Pinpoint the cell where the given text exists, returning its (x, y) midpoint coordinate. 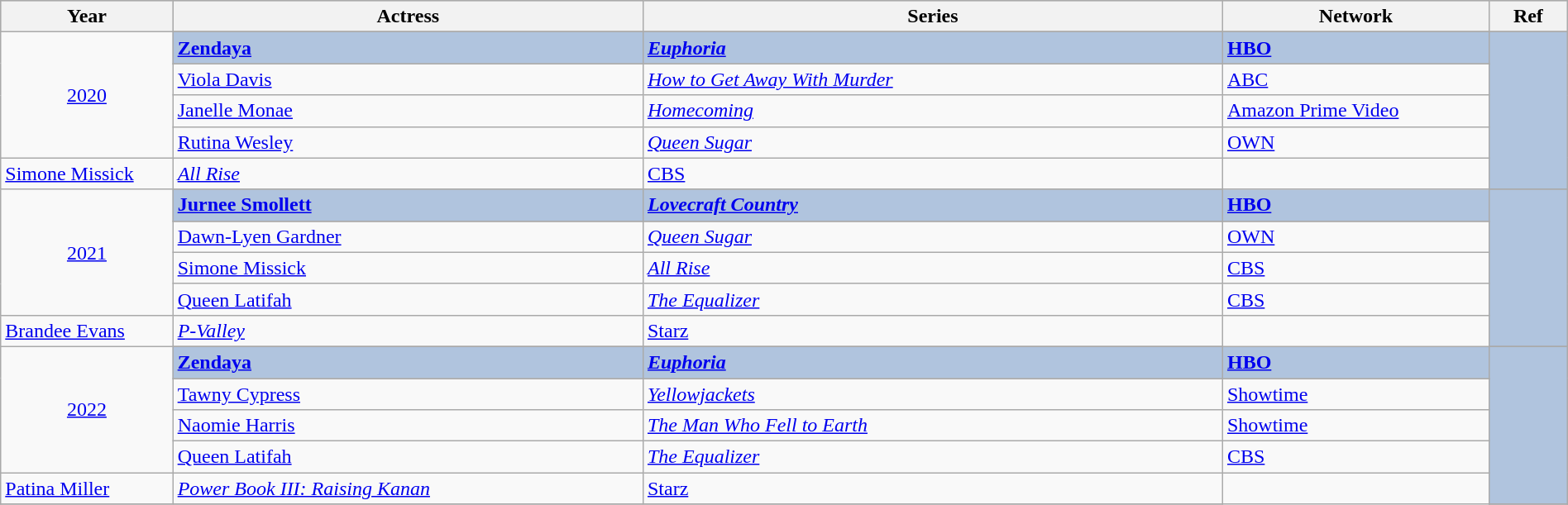
Network (1355, 17)
How to Get Away With Murder (933, 79)
Brandee Evans (87, 331)
Janelle Monae (408, 111)
2022 (87, 409)
2020 (87, 95)
Tawny Cypress (408, 394)
Year (87, 17)
Actress (408, 17)
Amazon Prime Video (1355, 111)
P-Valley (408, 331)
Naomie Harris (408, 426)
Power Book III: Raising Kanan (408, 488)
ABC (1355, 79)
Rutina Wesley (408, 142)
Viola Davis (408, 79)
Patina Miller (87, 488)
Yellowjackets (933, 394)
Dawn-Lyen Gardner (408, 236)
Lovecraft Country (933, 205)
Homecoming (933, 111)
Ref (1528, 17)
2021 (87, 252)
Jurnee Smollett (408, 205)
Series (933, 17)
The Man Who Fell to Earth (933, 426)
